Provide the (x, y) coordinate of the cell's center where the given text is located.  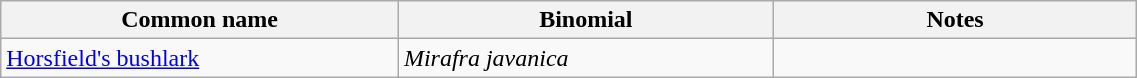
Mirafra javanica (586, 58)
Horsfield's bushlark (200, 58)
Notes (955, 20)
Binomial (586, 20)
Common name (200, 20)
